Pinpoint the cell where the given text exists, returning its (x, y) midpoint coordinate. 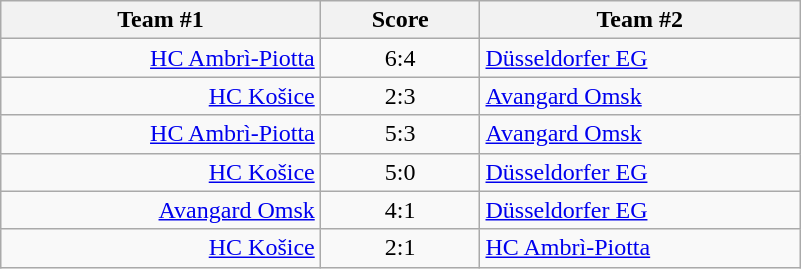
5:0 (400, 172)
Team #2 (640, 20)
2:1 (400, 248)
Team #1 (161, 20)
5:3 (400, 134)
6:4 (400, 58)
4:1 (400, 210)
2:3 (400, 96)
Score (400, 20)
